Detect which cell encompasses the target text, then output its (X, Y) center coordinate. 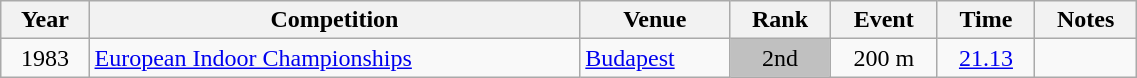
Rank (780, 20)
Venue (655, 20)
European Indoor Championships (334, 58)
2nd (780, 58)
Notes (1086, 20)
Competition (334, 20)
200 m (884, 58)
Event (884, 20)
Year (45, 20)
Time (986, 20)
1983 (45, 58)
21.13 (986, 58)
Budapest (655, 58)
